Return the [X, Y] coordinate for the center point of the cell that contains the specified text.  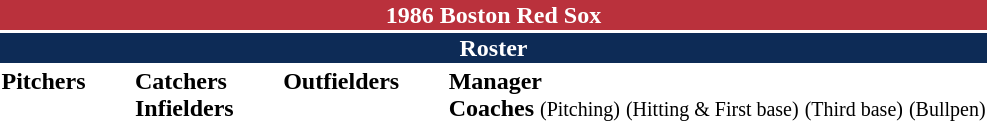
1986 Boston Red Sox [494, 15]
Roster [494, 48]
